Search for the cell housing the specified text and yield its (x, y) center coordinate. 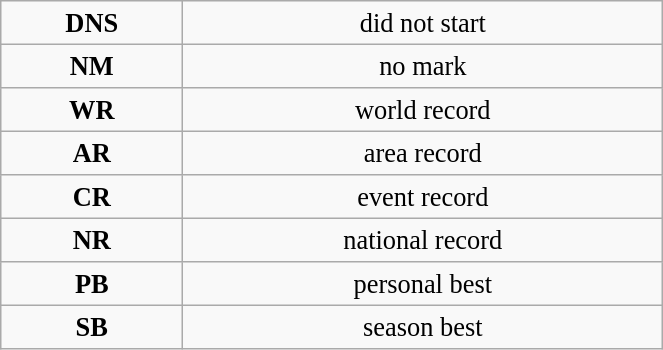
AR (92, 153)
did not start (423, 22)
SB (92, 327)
PB (92, 284)
WR (92, 109)
personal best (423, 284)
area record (423, 153)
no mark (423, 66)
NM (92, 66)
season best (423, 327)
CR (92, 197)
world record (423, 109)
DNS (92, 22)
national record (423, 240)
NR (92, 240)
event record (423, 197)
